Search for the cell housing the specified text and yield its [X, Y] center coordinate. 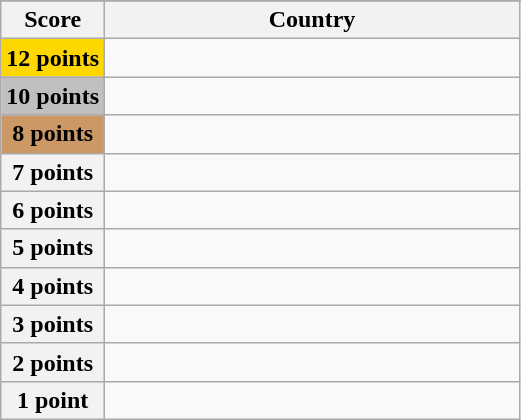
3 points [53, 324]
10 points [53, 96]
1 point [53, 400]
12 points [53, 58]
4 points [53, 286]
2 points [53, 362]
5 points [53, 248]
Score [53, 20]
Country [312, 20]
7 points [53, 172]
8 points [53, 134]
6 points [53, 210]
